Locate the cell with the specified text and output its [X, Y] center coordinate. 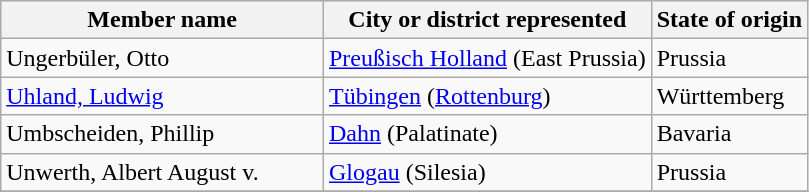
Member name [162, 20]
Umbscheiden, Phillip [162, 134]
Unwerth, Albert August v. [162, 172]
Württemberg [729, 96]
Bavaria [729, 134]
Glogau (Silesia) [487, 172]
City or district represented [487, 20]
Tübingen (Rottenburg) [487, 96]
Uhland, Ludwig [162, 96]
State of origin [729, 20]
Preußisch Holland (East Prussia) [487, 58]
Dahn (Palatinate) [487, 134]
Ungerbüler, Otto [162, 58]
